From the cell containing the given text, extract its center point as (X, Y) coordinate. 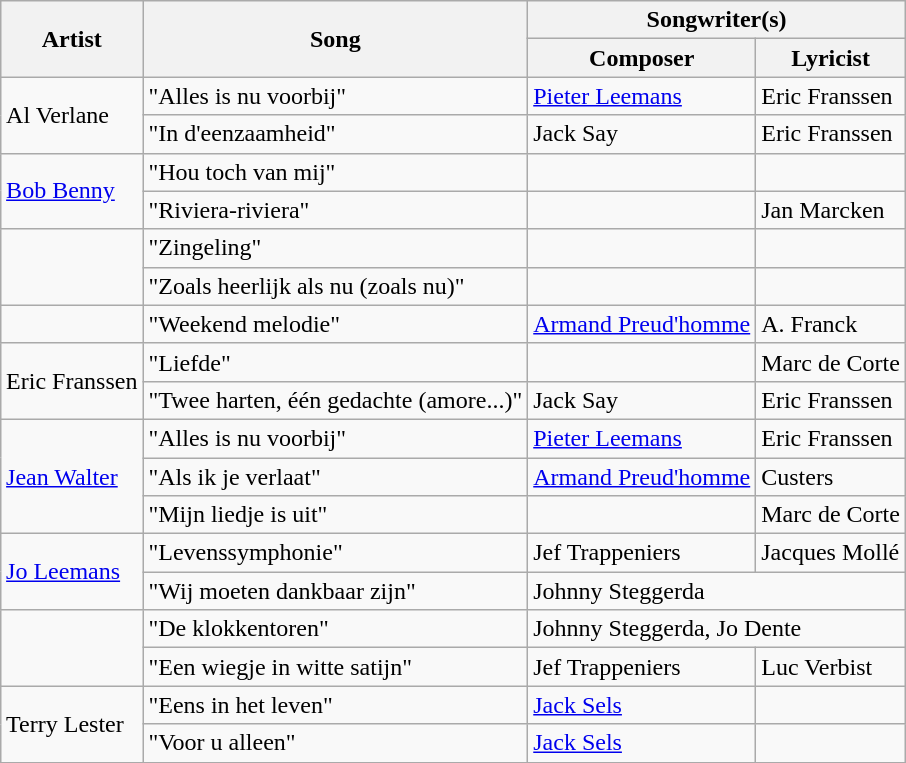
"Eens in het leven" (336, 705)
"Een wiegje in witte satijn" (336, 667)
"Wij moeten dankbaar zijn" (336, 591)
Johnny Steggerda (717, 591)
Terry Lester (72, 724)
Artist (72, 39)
Jan Marcken (831, 210)
"Weekend melodie" (336, 324)
"Voor u alleen" (336, 743)
Jo Leemans (72, 572)
Johnny Steggerda, Jo Dente (717, 629)
Custers (831, 477)
"Mijn liedje is uit" (336, 515)
"In d'eenzaamheid" (336, 134)
"Twee harten, één gedachte (amore...)" (336, 400)
Composer (642, 58)
Bob Benny (72, 191)
"De klokkentoren" (336, 629)
"Riviera-riviera" (336, 210)
"Als ik je verlaat" (336, 477)
"Levenssymphonie" (336, 553)
"Hou toch van mij" (336, 172)
Songwriter(s) (717, 20)
Lyricist (831, 58)
"Zingeling" (336, 248)
Jean Walter (72, 476)
"Liefde" (336, 362)
Luc Verbist (831, 667)
A. Franck (831, 324)
Al Verlane (72, 115)
Jacques Mollé (831, 553)
Song (336, 39)
"Zoals heerlijk als nu (zoals nu)" (336, 286)
